Capture the cell that displays the provided text and extract its (X, Y) central coordinate. 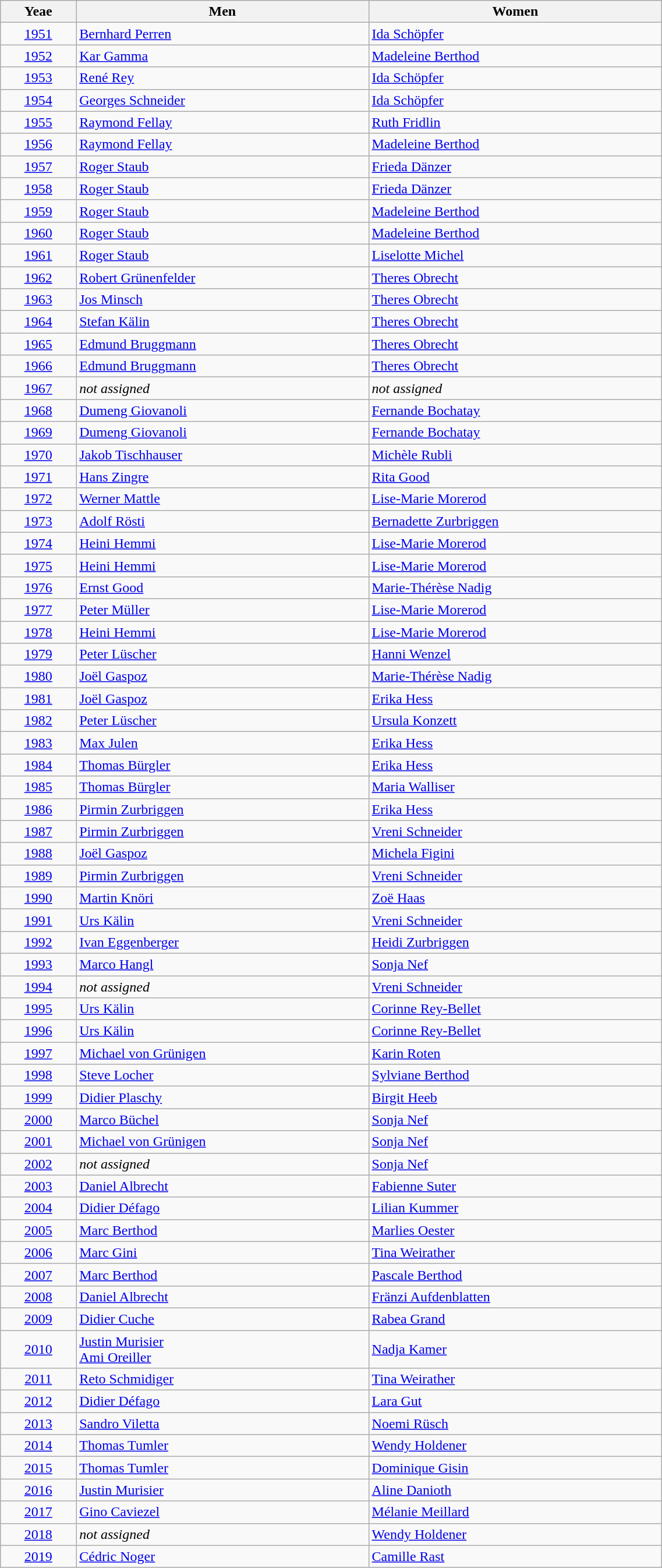
Marco Hangl (222, 964)
Marlies Oester (515, 1230)
Steve Locher (222, 1075)
1993 (38, 964)
1952 (38, 56)
1958 (38, 189)
2007 (38, 1275)
1989 (38, 876)
Gino Caviezel (222, 1512)
2019 (38, 1556)
1983 (38, 743)
Lilian Kummer (515, 1208)
Robert Grünenfelder (222, 278)
1970 (38, 455)
1973 (38, 521)
Women (515, 12)
Kar Gamma (222, 56)
1967 (38, 388)
Liselotte Michel (515, 255)
Stefan Kälin (222, 322)
2004 (38, 1208)
Rita Good (515, 477)
2015 (38, 1468)
1963 (38, 300)
1984 (38, 765)
Reto Schmidiger (222, 1379)
1953 (38, 78)
2016 (38, 1490)
Ernst Good (222, 587)
Hanni Wenzel (515, 654)
2010 (38, 1348)
2006 (38, 1252)
2003 (38, 1186)
2002 (38, 1164)
Birgit Heeb (515, 1098)
1951 (38, 34)
Werner Mattle (222, 499)
2001 (38, 1142)
1990 (38, 898)
Bernadette Zurbriggen (515, 521)
Ursula Konzett (515, 721)
1965 (38, 344)
Peter Müller (222, 610)
Michèle Rubli (515, 455)
Adolf Rösti (222, 521)
1960 (38, 233)
2008 (38, 1297)
2009 (38, 1319)
Justin Murisier (222, 1490)
Camille Rast (515, 1556)
1999 (38, 1098)
Hans Zingre (222, 477)
Pascale Berthod (515, 1275)
2012 (38, 1401)
1994 (38, 987)
Sylviane Berthod (515, 1075)
Marco Büchel (222, 1120)
1978 (38, 632)
Fränzi Aufdenblatten (515, 1297)
1992 (38, 942)
1982 (38, 721)
Ivan Eggenberger (222, 942)
1957 (38, 167)
1962 (38, 278)
Cédric Noger (222, 1556)
Yeae (38, 12)
Didier Plaschy (222, 1098)
Maria Walliser (515, 787)
Jos Minsch (222, 300)
1977 (38, 610)
Jakob Tischhauser (222, 455)
Martin Knöri (222, 898)
2013 (38, 1424)
Aline Danioth (515, 1490)
1972 (38, 499)
1996 (38, 1031)
1979 (38, 654)
Rabea Grand (515, 1319)
1987 (38, 831)
1975 (38, 565)
1985 (38, 787)
Men (222, 12)
2011 (38, 1379)
1997 (38, 1053)
Didier Cuche (222, 1319)
1968 (38, 410)
1988 (38, 854)
1959 (38, 211)
Sandro Viletta (222, 1424)
2018 (38, 1534)
Bernhard Perren (222, 34)
Mélanie Meillard (515, 1512)
2005 (38, 1230)
Justin Murisier Ami Oreiller (222, 1348)
1980 (38, 677)
Lara Gut (515, 1401)
1974 (38, 543)
1961 (38, 255)
René Rey (222, 78)
1991 (38, 920)
Heidi Zurbriggen (515, 942)
2000 (38, 1120)
2017 (38, 1512)
1971 (38, 477)
Karin Roten (515, 1053)
Max Julen (222, 743)
Noemi Rüsch (515, 1424)
1986 (38, 809)
1981 (38, 699)
1955 (38, 122)
Ruth Fridlin (515, 122)
1995 (38, 1009)
1966 (38, 366)
Michela Figini (515, 854)
2014 (38, 1446)
Dominique Gisin (515, 1468)
Nadja Kamer (515, 1348)
1964 (38, 322)
Georges Schneider (222, 100)
1998 (38, 1075)
1956 (38, 144)
Zoë Haas (515, 898)
1976 (38, 587)
Marc Gini (222, 1252)
Fabienne Suter (515, 1186)
1954 (38, 100)
1969 (38, 433)
